Pinpoint the cell where the given text exists, returning its (x, y) midpoint coordinate. 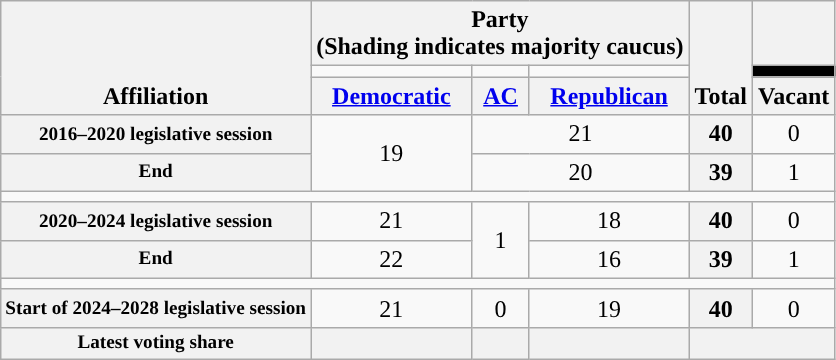
Republican (609, 96)
2020–2024 legislative session (156, 221)
Latest voting share (156, 343)
20 (580, 172)
Vacant (794, 96)
AC (500, 96)
2016–2020 legislative session (156, 134)
Affiliation (156, 58)
Party (Shading indicates majority caucus) (500, 34)
Start of 2024–2028 legislative session (156, 308)
18 (609, 221)
22 (392, 259)
Democratic (392, 96)
Total (721, 58)
16 (609, 259)
